Capture the cell that displays the provided text and extract its (X, Y) central coordinate. 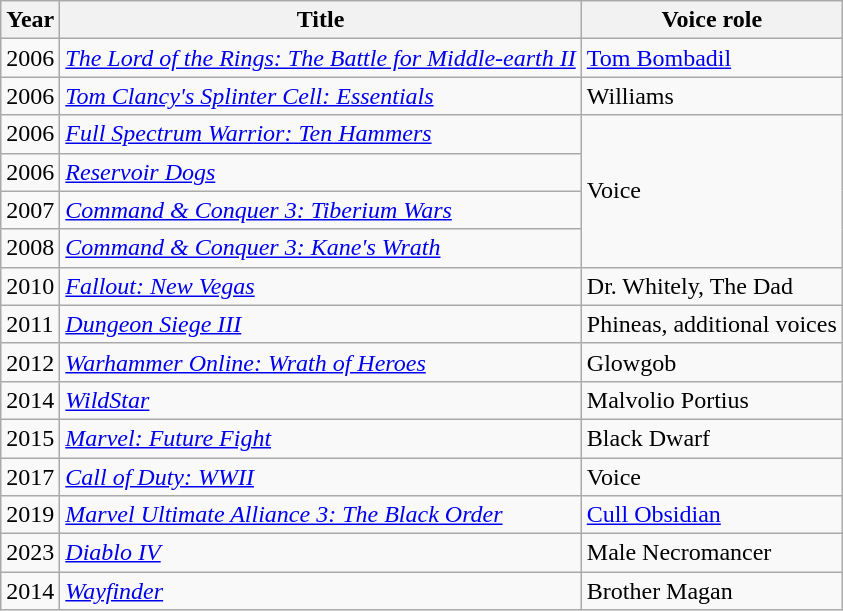
Tom Bombadil (712, 58)
2023 (30, 553)
2017 (30, 477)
Black Dwarf (712, 438)
2007 (30, 210)
2012 (30, 362)
Dungeon Siege III (320, 324)
Warhammer Online: Wrath of Heroes (320, 362)
Dr. Whitely, The Dad (712, 286)
Phineas, additional voices (712, 324)
Fallout: New Vegas (320, 286)
Command & Conquer 3: Kane's Wrath (320, 248)
2015 (30, 438)
The Lord of the Rings: The Battle for Middle-earth II (320, 58)
Tom Clancy's Splinter Cell: Essentials (320, 96)
2008 (30, 248)
2011 (30, 324)
Diablo IV (320, 553)
Marvel: Future Fight (320, 438)
Glowgob (712, 362)
Year (30, 20)
Reservoir Dogs (320, 172)
Command & Conquer 3: Tiberium Wars (320, 210)
Wayfinder (320, 591)
2019 (30, 515)
Title (320, 20)
Male Necromancer (712, 553)
Brother Magan (712, 591)
Cull Obsidian (712, 515)
Malvolio Portius (712, 400)
Full Spectrum Warrior: Ten Hammers (320, 134)
WildStar (320, 400)
Call of Duty: WWII (320, 477)
Voice role (712, 20)
Williams (712, 96)
2010 (30, 286)
Marvel Ultimate Alliance 3: The Black Order (320, 515)
